Output the (x, y) coordinate of the center of the cell containing the given text.  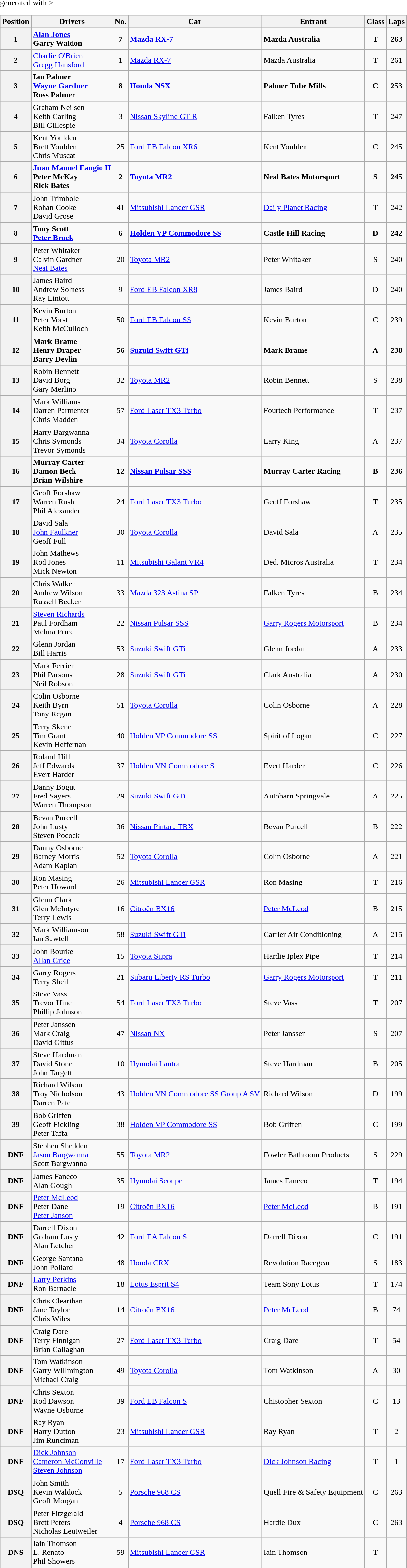
Danny Osborne Barney Morris Adam Kaplan (72, 857)
Darrell Dixon (313, 1237)
221 (396, 857)
Daily Planet Racing (313, 207)
- (396, 1553)
253 (396, 86)
Mark Ferrier Phil Parsons Neil Robson (72, 675)
Glenn Clark Glen McIntyre Terry Lewis (72, 909)
Evert Harder (313, 766)
Carrier Air Conditioning (313, 934)
James Faneco (313, 1181)
55 (120, 1155)
Geoff Forshaw Warren Rush Phil Alexander (72, 502)
Steve Vass Trevor Hine Phillip Johnson (72, 1003)
Harry Bargwanna Chris Symonds Trevor Symonds (72, 441)
239 (396, 320)
Bob Griffen (313, 1124)
Kevin Burton Peter Vorst Keith McCulloch (72, 320)
174 (396, 1284)
Team Sony Lotus (313, 1284)
Hardie Dux (313, 1522)
Lotus Esprit S4 (195, 1284)
50 (120, 320)
Peter Janssen Mark Craig David Gittus (72, 1033)
Clark Australia (313, 675)
Peter Whitaker Calvin Gardner Neal Bates (72, 259)
Mazda 323 Astina SP (195, 593)
Hyundai Lantra (195, 1064)
57 (120, 411)
Quell Fire & Safety Equipment (313, 1492)
41 (120, 207)
Peter McLeod Peter Dane Peter Janson (72, 1206)
Steven Richards Paul Fordham Melina Price (72, 623)
Position (16, 22)
Peter Whitaker (313, 259)
Murray Carter Racing (313, 471)
Juan Manuel Fangio II Peter McKay Rick Bates (72, 177)
52 (120, 857)
Kent Youlden (313, 147)
230 (396, 675)
Bob Griffen Geoff Fickling Peter Taffa (72, 1124)
David Sala (313, 532)
226 (396, 766)
229 (396, 1155)
Iain Thomson (313, 1553)
Kevin Burton (313, 320)
Richard Wilson Troy Nicholson Darren Pate (72, 1094)
Autobarn Springvale (313, 796)
Kent Youlden Brett Youlden Chris Muscat (72, 147)
48 (120, 1262)
42 (120, 1237)
Bevan Purcell (313, 826)
Ron Masing (313, 883)
Castle Hill Racing (313, 233)
John Bourke Allan Grice (72, 956)
John Trimbole Rohan Cooke David Grose (72, 207)
Ray Ryan Harry Dutton Jim Runciman (72, 1431)
Mark Brame (313, 350)
Danny Bogut Fred Sayers Warren Thompson (72, 796)
Mark Brame Henry Draper Barry Devlin (72, 350)
Laps (396, 22)
Garry Rogers Terry Sheil (72, 977)
Robin Bennett David Borg Gary Merlino (72, 380)
214 (396, 956)
Craig Dare (313, 1340)
Glenn Jordan Bill Harris (72, 649)
Iain Thomson L. Renato Phil Showers (72, 1553)
40 (120, 735)
74 (396, 1310)
Entrant (313, 22)
John Mathews Rod Jones Mick Newton (72, 562)
Honda CRX (195, 1262)
Drivers (72, 22)
Chris Walker Andrew Wilson Russell Becker (72, 593)
Tony Scott Peter Brock (72, 233)
Mark Williamson Ian Sawtell (72, 934)
Craig Dare Terry Finnigan Brian Callaghan (72, 1340)
Spirit of Logan (313, 735)
Hardie Iplex Pipe (313, 956)
Dick Johnson Cameron McConville Steven Johnson (72, 1462)
Roland Hill Jeff Edwards Evert Harder (72, 766)
George Santana John Pollard (72, 1262)
233 (396, 649)
Steve Hardman David Stone John Targett (72, 1064)
Richard Wilson (313, 1094)
222 (396, 826)
Larry Perkins Ron Barnacle (72, 1284)
Honda NSX (195, 86)
Steve Hardman (313, 1064)
216 (396, 883)
Ford EB Falcon XR6 (195, 147)
194 (396, 1181)
236 (396, 471)
James Baird Andrew Solness Ray Lintott (72, 289)
Neal Bates Motorsport (313, 177)
James Faneco Alan Gough (72, 1181)
Terry Skene Tim Grant Kevin Heffernan (72, 735)
225 (396, 796)
43 (120, 1094)
Fourtech Performance (313, 411)
John Smith Kevin Waldock Geoff Morgan (72, 1492)
Nissan NX (195, 1033)
Mark Williams Darren Parmenter Chris Madden (72, 411)
211 (396, 977)
261 (396, 60)
Class (375, 22)
227 (396, 735)
Fowler Bathroom Products (313, 1155)
58 (120, 934)
Robin Bennett (313, 380)
Ray Ryan (313, 1431)
247 (396, 116)
Charlie O'Brien Gregg Hansford (72, 60)
Ded. Micros Australia (313, 562)
Murray Carter Damon Beck Brian Wilshire (72, 471)
Alan Jones Garry Waldon (72, 39)
Ford EB Falcon S (195, 1401)
Ford EB Falcon XR8 (195, 289)
Geoff Forshaw (313, 502)
Ford EA Falcon S (195, 1237)
Nissan Pintara TRX (195, 826)
Colin Osborne Keith Byrn Tony Regan (72, 705)
183 (396, 1262)
Revolution Racegear (313, 1262)
Ian Palmer Wayne Gardner Ross Palmer (72, 86)
Ford EB Falcon SS (195, 320)
51 (120, 705)
Dick Johnson Racing (313, 1462)
Chris Clearihan Jane Taylor Chris Wiles (72, 1310)
53 (120, 649)
31 (16, 909)
59 (120, 1553)
Holden VN Commodore S (195, 766)
Graham Neilsen Keith Carling Bill Gillespie (72, 116)
Nissan Skyline GT-R (195, 116)
James Baird (313, 289)
Darrell Dixon Graham Lusty Alan Letcher (72, 1237)
Toyota Supra (195, 956)
Tom Watkinson Garry Willmington Michael Craig (72, 1371)
49 (120, 1371)
Car (195, 22)
DNS (16, 1553)
56 (120, 350)
Tom Watkinson (313, 1371)
Hyundai Scoupe (195, 1181)
David Sala John Faulkner Geoff Full (72, 532)
Glenn Jordan (313, 649)
Peter Fitzgerald Brett Peters Nicholas Leutweiler (72, 1522)
Larry King (313, 441)
47 (120, 1033)
Chris Sexton Rod Dawson Wayne Osborne (72, 1401)
Peter Janssen (313, 1033)
Mitsubishi Galant VR4 (195, 562)
Stephen Shedden Jason Bargwanna Scott Bargwanna (72, 1155)
205 (396, 1064)
No. (120, 22)
228 (396, 705)
Chistopher Sexton (313, 1401)
Ron Masing Peter Howard (72, 883)
Bevan Purcell John Lusty Steven Pocock (72, 826)
Palmer Tube Mills (313, 86)
Subaru Liberty RS Turbo (195, 977)
Steve Vass (313, 1003)
Holden VN Commodore SS Group A SV (195, 1094)
